From the cell containing the given text, extract its center point as [X, Y] coordinate. 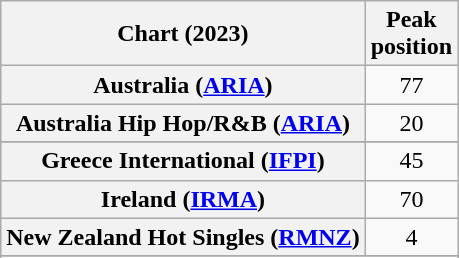
Greece International (IFPI) [183, 161]
45 [411, 161]
Peakposition [411, 34]
77 [411, 85]
4 [411, 237]
Australia (ARIA) [183, 85]
Chart (2023) [183, 34]
New Zealand Hot Singles (RMNZ) [183, 237]
Ireland (IRMA) [183, 199]
Australia Hip Hop/R&B (ARIA) [183, 123]
20 [411, 123]
70 [411, 199]
